Detect which cell encompasses the target text, then output its (x, y) center coordinate. 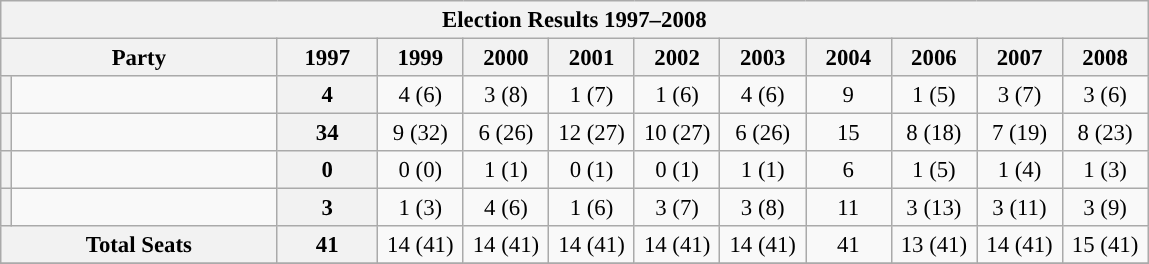
9 (849, 95)
1 (7) (592, 95)
0 (0) (421, 170)
2007 (1020, 58)
3 (11) (1020, 208)
8 (18) (934, 133)
10 (27) (677, 133)
3 (13) (934, 208)
9 (32) (421, 133)
1999 (421, 58)
2004 (849, 58)
2008 (1105, 58)
Total Seats (139, 245)
0 (328, 170)
8 (23) (1105, 133)
2000 (506, 58)
3 (6) (1105, 95)
3 (9) (1105, 208)
2002 (677, 58)
2001 (592, 58)
4 (328, 95)
3 (328, 208)
2006 (934, 58)
15 (849, 133)
Party (139, 58)
34 (328, 133)
Election Results 1997–2008 (574, 20)
7 (19) (1020, 133)
12 (27) (592, 133)
1 (4) (1020, 170)
2003 (763, 58)
6 (849, 170)
13 (41) (934, 245)
11 (849, 208)
1997 (328, 58)
15 (41) (1105, 245)
